Provide the (x, y) coordinate of the cell's center where the given text is located.  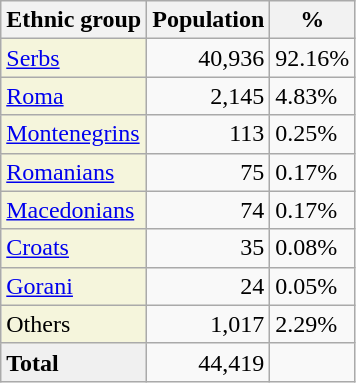
24 (208, 286)
113 (208, 134)
Population (208, 20)
1,017 (208, 324)
Romanians (74, 172)
2,145 (208, 96)
Ethnic group (74, 20)
Serbs (74, 58)
2.29% (312, 324)
0.08% (312, 248)
Gorani (74, 286)
40,936 (208, 58)
0.25% (312, 134)
74 (208, 210)
Montenegrins (74, 134)
Others (74, 324)
Macedonians (74, 210)
0.05% (312, 286)
4.83% (312, 96)
% (312, 20)
44,419 (208, 362)
Roma (74, 96)
35 (208, 248)
Croats (74, 248)
92.16% (312, 58)
75 (208, 172)
Total (74, 362)
